Detect which cell encompasses the target text, then output its (X, Y) center coordinate. 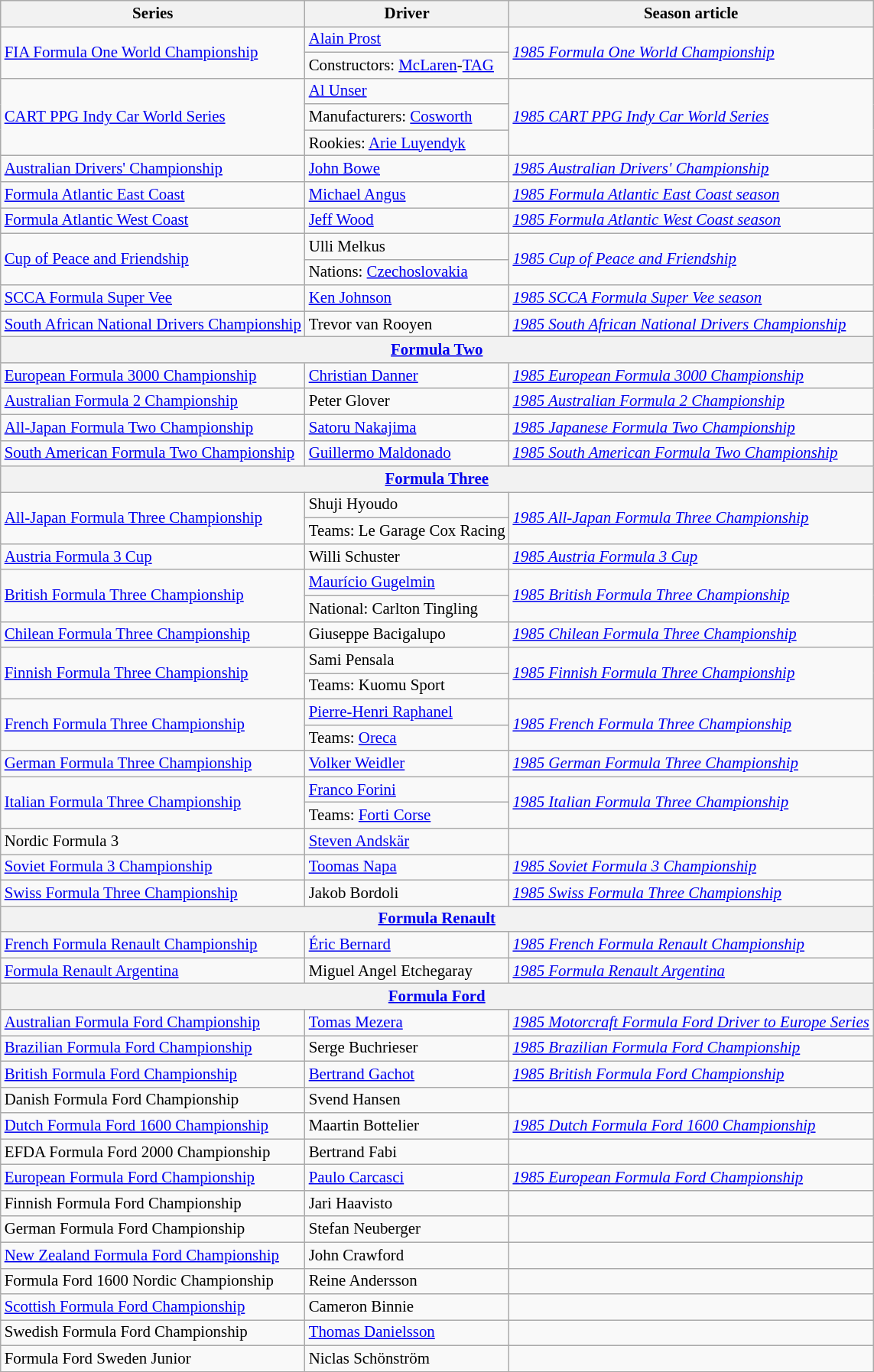
British Formula Three Championship (153, 595)
Formula Renault Argentina (153, 971)
Jakob Bordoli (407, 893)
Ken Johnson (407, 298)
1985 Brazilian Formula Ford Championship (690, 1048)
Éric Bernard (407, 945)
1985 All-Japan Formula Three Championship (690, 518)
New Zealand Formula Ford Championship (153, 1255)
Pierre-Henri Raphanel (407, 712)
1985 Cup of Peace and Friendship (690, 259)
EFDA Formula Ford 2000 Championship (153, 1152)
European Formula Ford Championship (153, 1178)
1985 European Formula Ford Championship (690, 1178)
SCCA Formula Super Vee (153, 298)
Giuseppe Bacigalupo (407, 634)
Shuji Hyoudo (407, 505)
1985 SCCA Formula Super Vee season (690, 298)
Trevor van Rooyen (407, 324)
Maartin Bottelier (407, 1126)
Serge Buchrieser (407, 1048)
Jeff Wood (407, 220)
European Formula 3000 Championship (153, 375)
Cameron Binnie (407, 1307)
Steven Andskär (407, 842)
Australian Drivers' Championship (153, 169)
1985 South African National Drivers Championship (690, 324)
Dutch Formula Ford 1600 Championship (153, 1126)
Australian Formula Ford Championship (153, 1023)
1985 South American Formula Two Championship (690, 453)
Teams: Forti Corse (407, 816)
1985 Italian Formula Three Championship (690, 803)
Bertrand Gachot (407, 1074)
1985 CART PPG Indy Car World Series (690, 117)
1985 German Formula Three Championship (690, 764)
Willi Schuster (407, 556)
German Formula Three Championship (153, 764)
1985 British Formula Three Championship (690, 595)
Franco Forini (407, 790)
Bertrand Fabi (407, 1152)
1985 Motorcraft Formula Ford Driver to Europe Series (690, 1023)
Series (153, 14)
Formula Atlantic East Coast (153, 195)
1985 Formula One World Championship (690, 52)
Formula Ford (437, 997)
Manufacturers: Cosworth (407, 117)
1985 Finnish Formula Three Championship (690, 673)
German Formula Ford Championship (153, 1229)
British Formula Ford Championship (153, 1074)
Thomas Danielsson (407, 1333)
Svend Hansen (407, 1100)
Teams: Oreca (407, 738)
Satoru Nakajima (407, 427)
Driver (407, 14)
1985 Australian Drivers' Championship (690, 169)
Italian Formula Three Championship (153, 803)
Swiss Formula Three Championship (153, 893)
Danish Formula Ford Championship (153, 1100)
Austria Formula 3 Cup (153, 556)
1985 Japanese Formula Two Championship (690, 427)
1985 Chilean Formula Three Championship (690, 634)
Michael Angus (407, 195)
Sami Pensala (407, 660)
1985 British Formula Ford Championship (690, 1074)
1985 Australian Formula 2 Championship (690, 401)
1985 French Formula Three Championship (690, 725)
Chilean Formula Three Championship (153, 634)
Soviet Formula 3 Championship (153, 868)
Formula Three (437, 479)
Nations: Czechoslovakia (407, 272)
French Formula Renault Championship (153, 945)
1985 European Formula 3000 Championship (690, 375)
Al Unser (407, 91)
FIA Formula One World Championship (153, 52)
Christian Danner (407, 375)
Toomas Napa (407, 868)
South American Formula Two Championship (153, 453)
1985 Austria Formula 3 Cup (690, 556)
Volker Weidler (407, 764)
Nordic Formula 3 (153, 842)
Teams: Le Garage Cox Racing (407, 531)
John Bowe (407, 169)
All-Japan Formula Three Championship (153, 518)
Teams: Kuomu Sport (407, 686)
CART PPG Indy Car World Series (153, 117)
Paulo Carcasci (407, 1178)
Miguel Angel Etchegaray (407, 971)
1985 Formula Renault Argentina (690, 971)
Formula Two (437, 350)
Peter Glover (407, 401)
1985 Formula Atlantic East Coast season (690, 195)
Rookies: Arie Luyendyk (407, 143)
Scottish Formula Ford Championship (153, 1307)
1985 Dutch Formula Ford 1600 Championship (690, 1126)
All-Japan Formula Two Championship (153, 427)
Finnish Formula Ford Championship (153, 1203)
Formula Atlantic West Coast (153, 220)
Formula Ford 1600 Nordic Championship (153, 1281)
French Formula Three Championship (153, 725)
Guillermo Maldonado (407, 453)
Tomas Mezera (407, 1023)
Season article (690, 14)
South African National Drivers Championship (153, 324)
Brazilian Formula Ford Championship (153, 1048)
Ulli Melkus (407, 246)
1985 French Formula Renault Championship (690, 945)
Reine Andersson (407, 1281)
Australian Formula 2 Championship (153, 401)
1985 Soviet Formula 3 Championship (690, 868)
Cup of Peace and Friendship (153, 259)
John Crawford (407, 1255)
1985 Formula Atlantic West Coast season (690, 220)
Maurício Gugelmin (407, 582)
Formula Renault (437, 919)
Stefan Neuberger (407, 1229)
Constructors: McLaren-TAG (407, 65)
Alain Prost (407, 39)
Formula Ford Sweden Junior (153, 1359)
1985 Swiss Formula Three Championship (690, 893)
Swedish Formula Ford Championship (153, 1333)
Finnish Formula Three Championship (153, 673)
National: Carlton Tingling (407, 608)
Jari Haavisto (407, 1203)
Niclas Schönström (407, 1359)
